Provide the [x, y] coordinate of the cell's center where the given text is located.  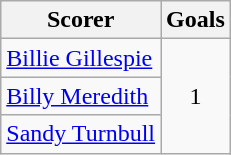
Billie Gillespie [81, 58]
1 [196, 96]
Goals [196, 20]
Billy Meredith [81, 96]
Sandy Turnbull [81, 134]
Scorer [81, 20]
